Provide the (x, y) coordinate of the cell's center where the given text is located.  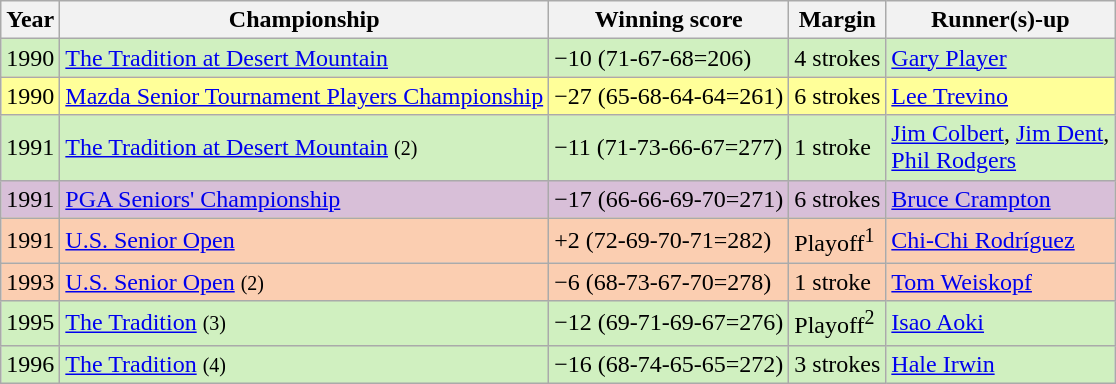
Mazda Senior Tournament Players Championship (304, 96)
Chi-Chi Rodríguez (1000, 240)
3 strokes (838, 364)
Hale Irwin (1000, 364)
+2 (72-69-70-71=282) (669, 240)
Jim Colbert, Jim Dent, Phil Rodgers (1000, 148)
Lee Trevino (1000, 96)
Runner(s)-up (1000, 20)
U.S. Senior Open (2) (304, 282)
−27 (65-68-64-64=261) (669, 96)
−17 (66-66-69-70=271) (669, 199)
−16 (68-74-65-65=272) (669, 364)
Playoff1 (838, 240)
The Tradition at Desert Mountain (304, 58)
Year (30, 20)
Gary Player (1000, 58)
−6 (68-73-67-70=278) (669, 282)
Margin (838, 20)
4 strokes (838, 58)
1995 (30, 324)
Isao Aoki (1000, 324)
Championship (304, 20)
1996 (30, 364)
−12 (69-71-69-67=276) (669, 324)
1993 (30, 282)
The Tradition (3) (304, 324)
The Tradition (4) (304, 364)
Bruce Crampton (1000, 199)
−10 (71-67-68=206) (669, 58)
−11 (71-73-66-67=277) (669, 148)
U.S. Senior Open (304, 240)
The Tradition at Desert Mountain (2) (304, 148)
Playoff2 (838, 324)
Tom Weiskopf (1000, 282)
PGA Seniors' Championship (304, 199)
Winning score (669, 20)
